Capture the cell that displays the provided text and extract its [X, Y] central coordinate. 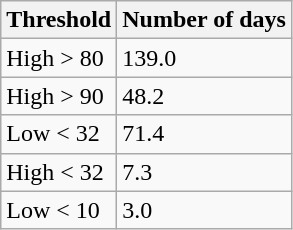
Low < 32 [59, 134]
Threshold [59, 20]
3.0 [204, 210]
Number of days [204, 20]
48.2 [204, 96]
Low < 10 [59, 210]
139.0 [204, 58]
7.3 [204, 172]
High < 32 [59, 172]
High > 90 [59, 96]
High > 80 [59, 58]
71.4 [204, 134]
